Find where the given text appears and provide that cell's center as [x, y] coordinate. 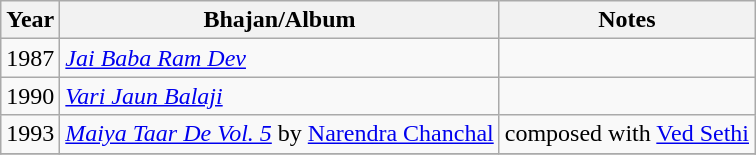
Jai Baba Ram Dev [280, 58]
Year [30, 20]
composed with Ved Sethi [626, 134]
Maiya Taar De Vol. 5 by Narendra Chanchal [280, 134]
Bhajan/Album [280, 20]
Notes [626, 20]
1993 [30, 134]
1987 [30, 58]
Vari Jaun Balaji [280, 96]
1990 [30, 96]
